For the text-containing cell, return its midpoint in [X, Y] coordinate format. 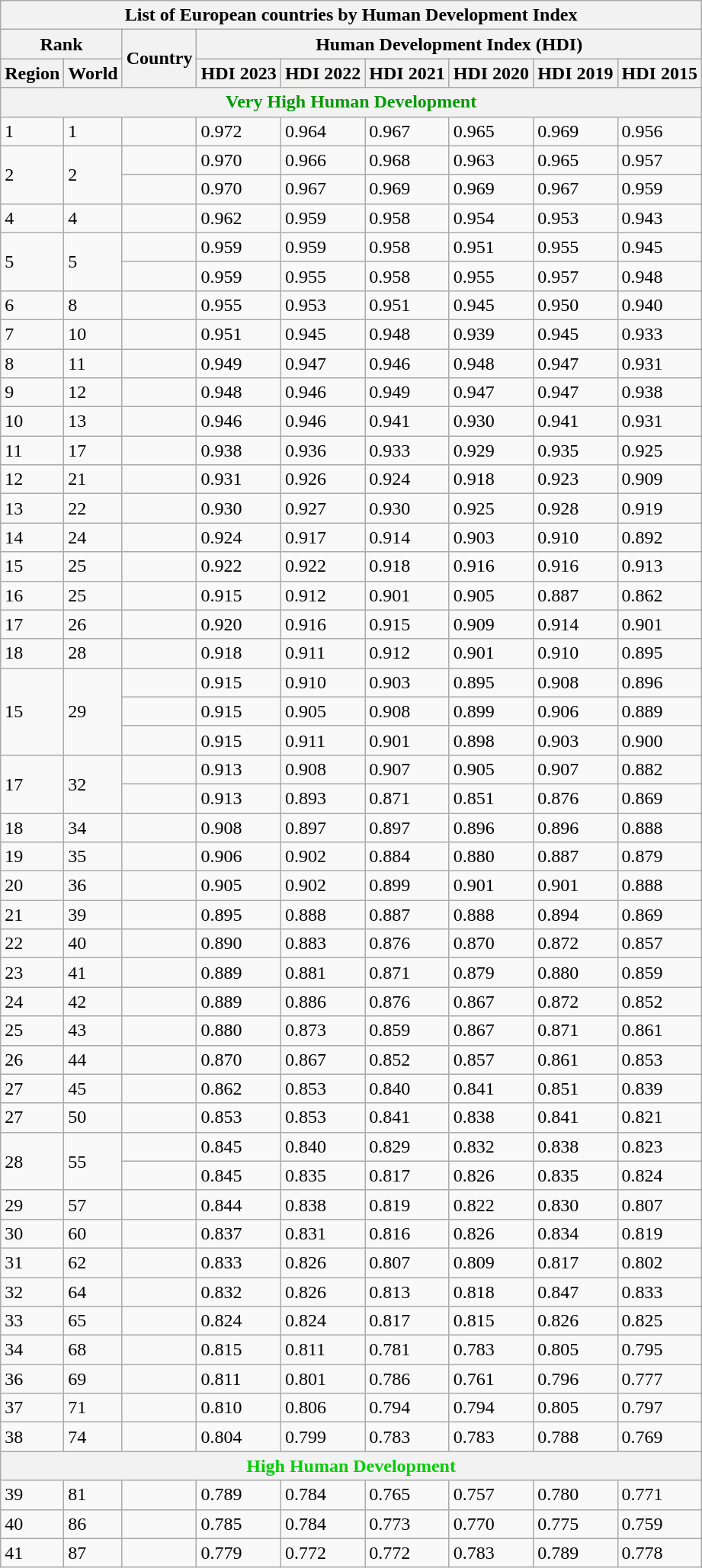
0.761 [491, 1379]
0.963 [491, 160]
65 [93, 1321]
0.797 [659, 1408]
68 [93, 1350]
0.765 [407, 1495]
43 [93, 1031]
List of European countries by Human Development Index [351, 15]
0.956 [659, 131]
0.810 [239, 1408]
0.795 [659, 1350]
0.796 [575, 1379]
0.847 [575, 1292]
0.809 [491, 1262]
0.775 [575, 1524]
0.928 [575, 508]
0.821 [659, 1117]
69 [93, 1379]
31 [32, 1262]
0.804 [239, 1437]
0.972 [239, 131]
35 [93, 857]
23 [32, 973]
HDI 2015 [659, 73]
55 [93, 1161]
0.884 [407, 857]
45 [93, 1089]
0.923 [575, 479]
0.892 [659, 537]
High Human Development [351, 1466]
0.769 [659, 1437]
0.822 [491, 1204]
0.770 [491, 1524]
30 [32, 1233]
74 [93, 1437]
0.773 [407, 1524]
33 [32, 1321]
HDI 2023 [239, 73]
0.813 [407, 1292]
0.890 [239, 944]
0.893 [322, 798]
0.831 [322, 1233]
0.829 [407, 1146]
9 [32, 393]
0.778 [659, 1553]
0.954 [491, 218]
42 [93, 1002]
0.917 [322, 537]
6 [32, 305]
0.777 [659, 1379]
44 [93, 1060]
0.816 [407, 1233]
14 [32, 537]
0.883 [322, 944]
0.823 [659, 1146]
0.785 [239, 1524]
86 [93, 1524]
0.837 [239, 1233]
0.873 [322, 1031]
62 [93, 1262]
0.939 [491, 334]
57 [93, 1204]
0.968 [407, 160]
Human Development Index (HDI) [449, 44]
81 [93, 1495]
0.886 [322, 1002]
0.801 [322, 1379]
0.799 [322, 1437]
0.936 [322, 451]
0.806 [322, 1408]
0.900 [659, 740]
0.779 [239, 1553]
16 [32, 595]
7 [32, 334]
64 [93, 1292]
0.940 [659, 305]
0.788 [575, 1437]
71 [93, 1408]
0.894 [575, 915]
50 [93, 1117]
0.935 [575, 451]
Country [159, 59]
Region [32, 73]
Rank [61, 44]
Very High Human Development [351, 102]
38 [32, 1437]
37 [32, 1408]
0.920 [239, 624]
0.759 [659, 1524]
0.825 [659, 1321]
0.818 [491, 1292]
0.919 [659, 508]
0.834 [575, 1233]
World [93, 73]
0.926 [322, 479]
20 [32, 886]
0.757 [491, 1495]
HDI 2020 [491, 73]
0.830 [575, 1204]
0.950 [575, 305]
HDI 2019 [575, 73]
0.962 [239, 218]
60 [93, 1233]
87 [93, 1553]
0.844 [239, 1204]
0.802 [659, 1262]
0.966 [322, 160]
HDI 2021 [407, 73]
0.839 [659, 1089]
0.781 [407, 1350]
0.898 [491, 740]
0.943 [659, 218]
0.881 [322, 973]
0.964 [322, 131]
0.927 [322, 508]
0.771 [659, 1495]
0.780 [575, 1495]
HDI 2022 [322, 73]
0.929 [491, 451]
0.786 [407, 1379]
0.882 [659, 769]
19 [32, 857]
